From the cell containing the given text, extract its center point as (x, y) coordinate. 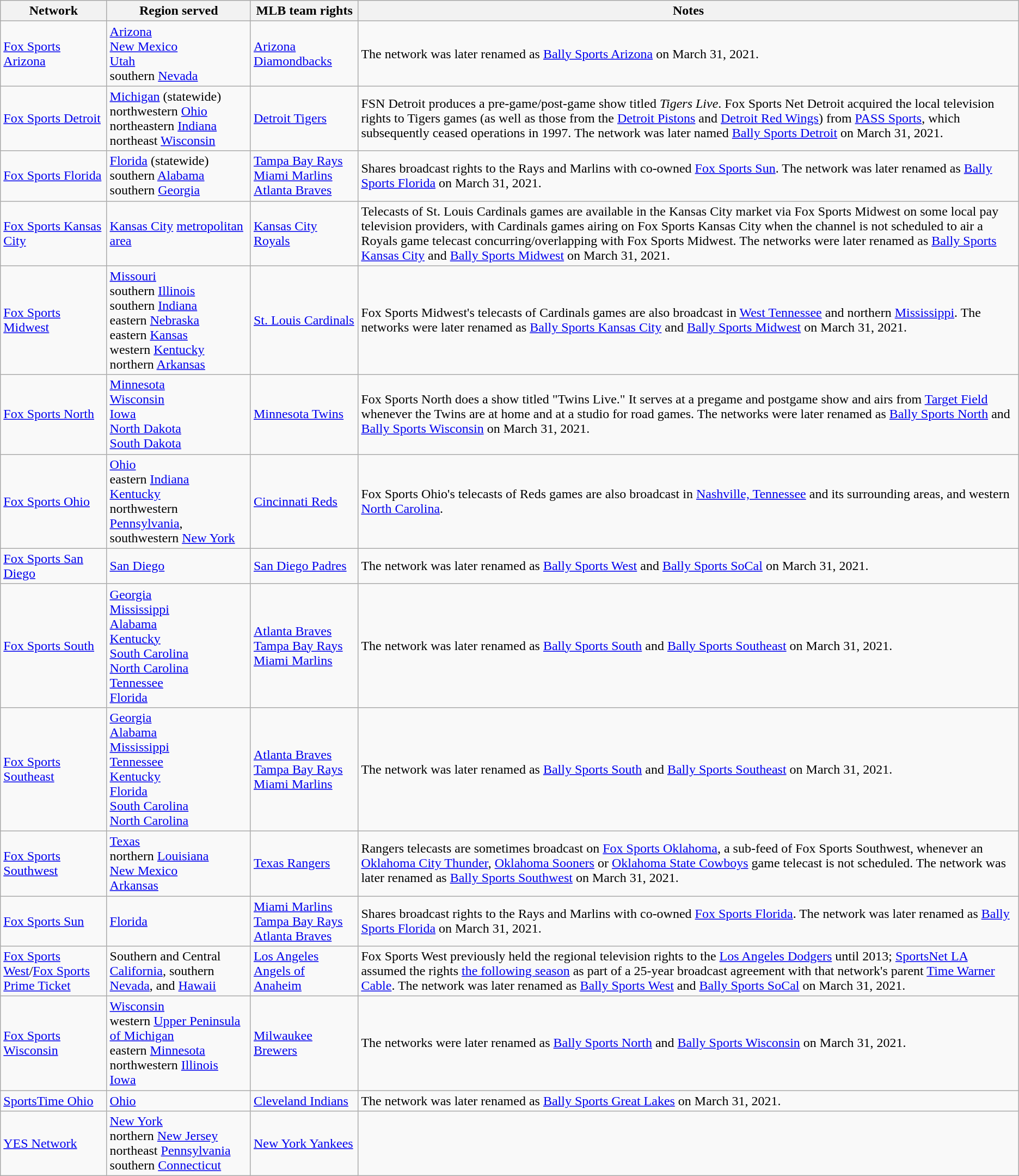
Fox Sports Arizona (53, 53)
GeorgiaAlabamaMississippiTennesseeKentuckyFloridaSouth CarolinaNorth Carolina (179, 769)
Fox Sports North (53, 414)
San Diego Padres (304, 566)
Fox Sports Ohio's telecasts of Reds games are also broadcast in Nashville, Tennessee and its surrounding areas, and western North Carolina. (688, 501)
Florida (statewide)southern Alabamasouthern Georgia (179, 176)
SportsTime Ohio (53, 1101)
The networks were later renamed as Bally Sports North and Bally Sports Wisconsin on March 31, 2021. (688, 1043)
New York Yankees (304, 1143)
Ohio (179, 1101)
Fox Sports Southwest (53, 863)
The network was later renamed as Bally Sports West and Bally Sports SoCal on March 31, 2021. (688, 566)
Fox Sports San Diego (53, 566)
Wisconsinwestern Upper Peninsula of Michiganeastern Minnesotanorthwestern IllinoisIowa (179, 1043)
Fox Sports Wisconsin (53, 1043)
Texasnorthern LouisianaNew MexicoArkansas (179, 863)
Fox Sports Ohio (53, 501)
Tampa Bay RaysMiami MarlinsAtlanta Braves (304, 176)
Fox Sports Sun (53, 921)
Fox Sports Kansas City (53, 233)
Minnesota Twins (304, 414)
St. Louis Cardinals (304, 320)
Florida (179, 921)
Miami MarlinsTampa Bay RaysAtlanta Braves (304, 921)
The network was later renamed as Bally Sports Great Lakes on March 31, 2021. (688, 1101)
Region served (179, 11)
Milwaukee Brewers (304, 1043)
The network was later renamed as Bally Sports Arizona on March 31, 2021. (688, 53)
Fox Sports South (53, 646)
Arizona Diamondbacks (304, 53)
Fox Sports Southeast (53, 769)
MLB team rights (304, 11)
Fox Sports Midwest (53, 320)
GeorgiaMississippiAlabamaKentuckySouth CarolinaNorth CarolinaTennesseeFlorida (179, 646)
ArizonaNew MexicoUtahsouthern Nevada (179, 53)
New Yorknorthern New Jerseynortheast Pennsylvaniasouthern Connecticut (179, 1143)
Cincinnati Reds (304, 501)
Detroit Tigers (304, 119)
Kansas City metropolitan area (179, 233)
Missourisouthern Illinoissouthern Indianaeastern Nebraskaeastern Kansaswestern Kentuckynorthern Arkansas (179, 320)
Notes (688, 11)
MinnesotaWisconsinIowaNorth DakotaSouth Dakota (179, 414)
Cleveland Indians (304, 1101)
Fox Sports West/Fox Sports Prime Ticket (53, 971)
Southern and Central California, southern Nevada, and Hawaii (179, 971)
Texas Rangers (304, 863)
Kansas City Royals (304, 233)
Network (53, 11)
Michigan (statewide)northwestern Ohionortheastern Indiananortheast Wisconsin (179, 119)
Fox Sports Florida (53, 176)
Los Angeles Angels of Anaheim (304, 971)
Ohioeastern IndianaKentuckynorthwestern Pennsylvania, southwestern New York (179, 501)
San Diego (179, 566)
YES Network (53, 1143)
Fox Sports Detroit (53, 119)
